Locate the cell with the specified text and output its [x, y] center coordinate. 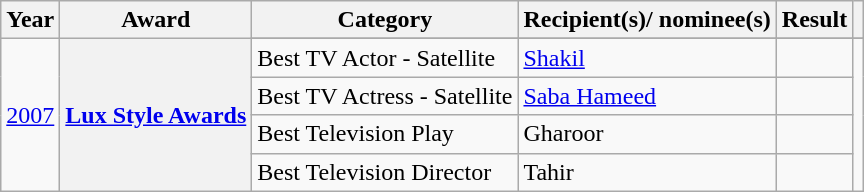
Gharoor [647, 134]
Tahir [647, 172]
Recipient(s)/ nominee(s) [647, 20]
Best Television Play [385, 134]
Award [156, 20]
Year [30, 20]
Best TV Actor - Satellite [385, 58]
Category [385, 20]
2007 [30, 115]
Saba Hameed [647, 96]
Best Television Director [385, 172]
Shakil [647, 58]
Lux Style Awards [156, 115]
Result [814, 20]
Best TV Actress - Satellite [385, 96]
